Provide the [x, y] coordinate of the cell's center where the given text is located.  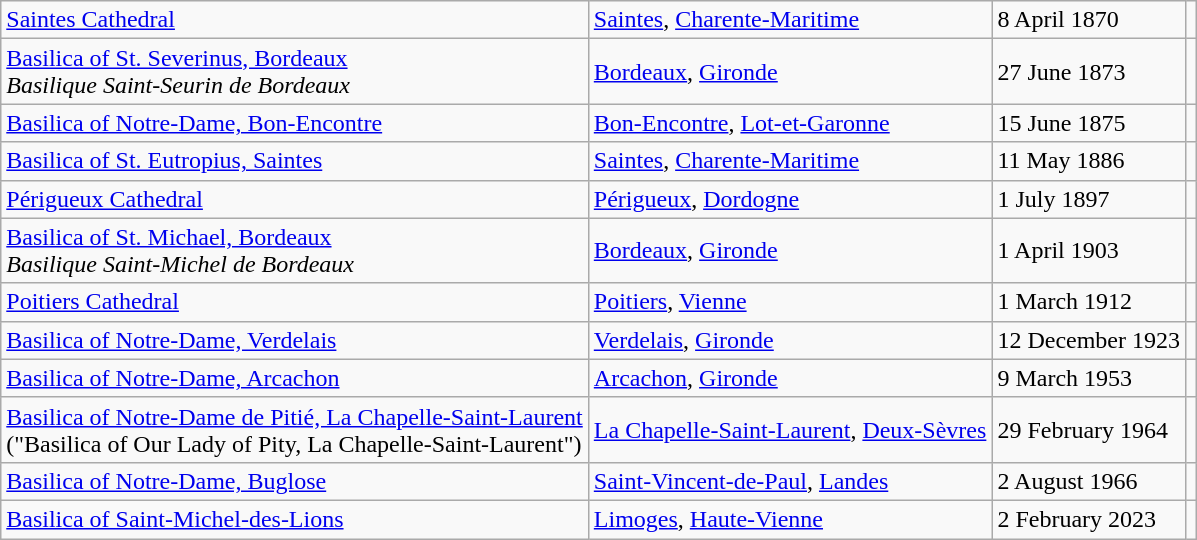
Poitiers, Vienne [790, 302]
9 March 1953 [1089, 378]
Périgueux, Dordogne [790, 199]
Basilica of St. Eutropius, Saintes [295, 161]
Arcachon, Gironde [790, 378]
2 February 2023 [1089, 519]
Basilica of St. Michael, BordeauxBasilique Saint-Michel de Bordeaux [295, 250]
Basilica of Notre-Dame, Buglose [295, 481]
Verdelais, Gironde [790, 340]
Limoges, Haute-Vienne [790, 519]
La Chapelle-Saint-Laurent, Deux-Sèvres [790, 430]
27 June 1873 [1089, 72]
Basilica of St. Severinus, BordeauxBasilique Saint-Seurin de Bordeaux [295, 72]
Périgueux Cathedral [295, 199]
Saint-Vincent-de-Paul, Landes [790, 481]
2 August 1966 [1089, 481]
Basilica of Notre-Dame de Pitié, La Chapelle-Saint-Laurent("Basilica of Our Lady of Pity, La Chapelle-Saint-Laurent") [295, 430]
15 June 1875 [1089, 123]
11 May 1886 [1089, 161]
Poitiers Cathedral [295, 302]
Bon-Encontre, Lot-et-Garonne [790, 123]
Basilica of Saint-Michel-des-Lions [295, 519]
12 December 1923 [1089, 340]
1 July 1897 [1089, 199]
29 February 1964 [1089, 430]
8 April 1870 [1089, 20]
Basilica of Notre-Dame, Verdelais [295, 340]
Basilica of Notre-Dame, Bon-Encontre [295, 123]
1 March 1912 [1089, 302]
Saintes Cathedral [295, 20]
1 April 1903 [1089, 250]
Basilica of Notre-Dame, Arcachon [295, 378]
